Provide the [x, y] coordinate of the cell's center where the given text is located.  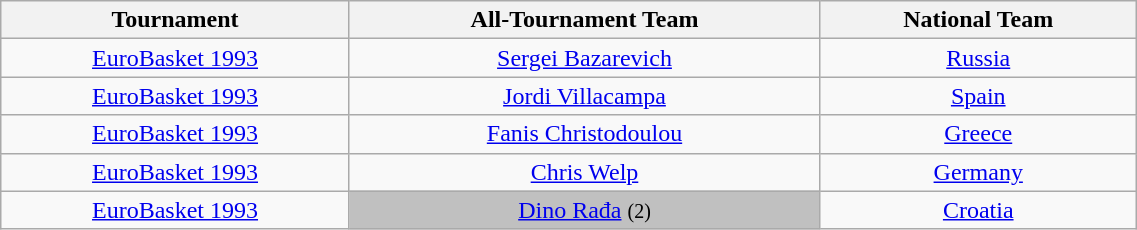
Fanis Christodoulou [584, 134]
All-Tournament Team [584, 20]
Jordi Villacampa [584, 96]
Dino Rađa (2) [584, 210]
National Team [978, 20]
Spain [978, 96]
Germany [978, 172]
Tournament [176, 20]
Russia [978, 58]
Greece [978, 134]
Chris Welp [584, 172]
Sergei Bazarevich [584, 58]
Croatia [978, 210]
